Return the [x, y] coordinate for the center point of the cell that contains the specified text.  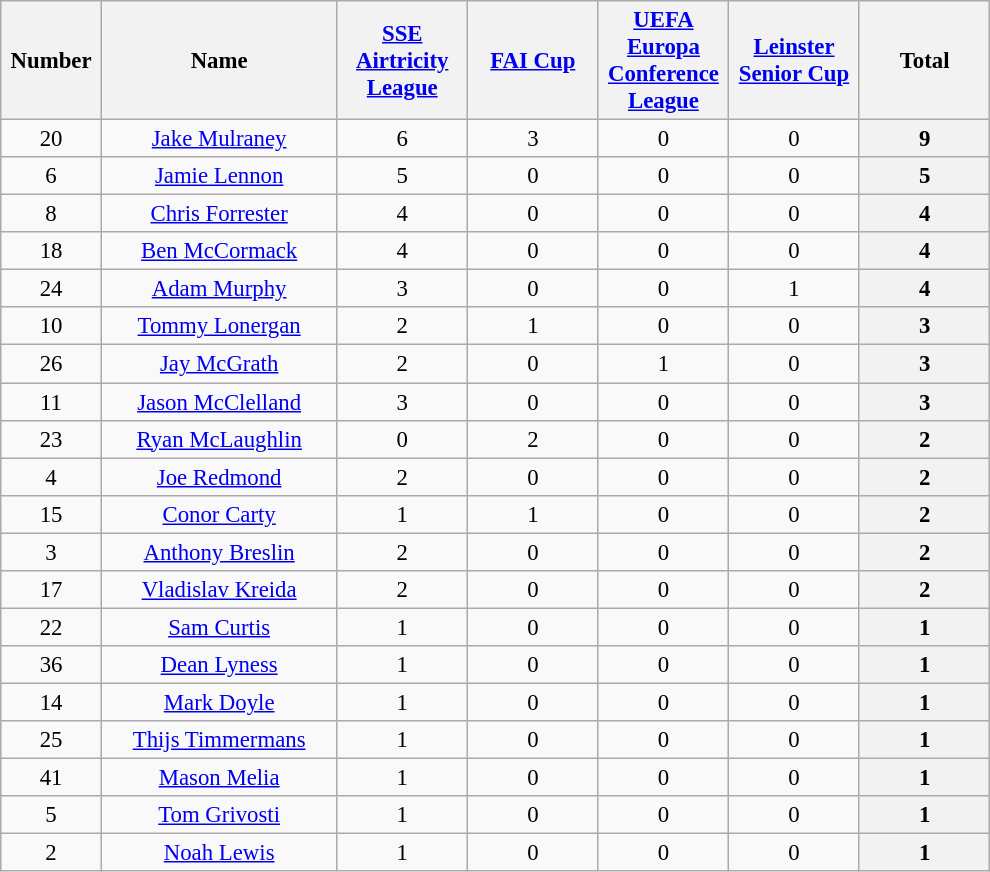
20 [52, 139]
36 [52, 665]
23 [52, 439]
SSE Airtricity League [402, 60]
41 [52, 778]
Jake Mulraney [219, 139]
Jamie Lennon [219, 176]
Mason Melia [219, 778]
9 [924, 139]
Number [52, 60]
10 [52, 327]
15 [52, 514]
26 [52, 364]
Thijs Timmermans [219, 740]
25 [52, 740]
Dean Lyness [219, 665]
Jay McGrath [219, 364]
Sam Curtis [219, 627]
17 [52, 590]
14 [52, 702]
Vladislav Kreida [219, 590]
Tom Grivosti [219, 815]
Ryan McLaughlin [219, 439]
FAI Cup [534, 60]
Joe Redmond [219, 477]
Anthony Breslin [219, 552]
8 [52, 214]
18 [52, 251]
Adam Murphy [219, 289]
Noah Lewis [219, 853]
Jason McClelland [219, 402]
Name [219, 60]
22 [52, 627]
Conor Carty [219, 514]
11 [52, 402]
Tommy Lonergan [219, 327]
UEFA Europa Conference League [664, 60]
Leinster Senior Cup [794, 60]
Mark Doyle [219, 702]
Ben McCormack [219, 251]
Chris Forrester [219, 214]
Total [924, 60]
24 [52, 289]
